Search for the cell housing the specified text and yield its (X, Y) center coordinate. 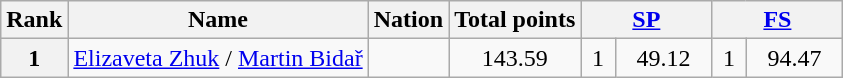
143.59 (515, 58)
FS (778, 20)
Rank (34, 20)
Elizaveta Zhuk / Martin Bidař (218, 58)
Name (218, 20)
Total points (515, 20)
49.12 (664, 58)
94.47 (794, 58)
Nation (408, 20)
SP (646, 20)
